For the text-containing cell, return its midpoint in [X, Y] coordinate format. 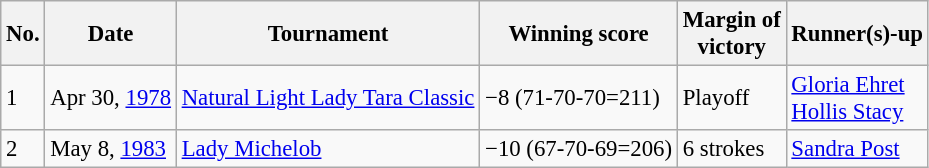
No. [23, 34]
Tournament [328, 34]
Apr 30, 1978 [110, 98]
Gloria Ehret Hollis Stacy [857, 98]
Winning score [579, 34]
6 strokes [732, 149]
Margin ofvictory [732, 34]
−10 (67-70-69=206) [579, 149]
2 [23, 149]
Runner(s)-up [857, 34]
−8 (71-70-70=211) [579, 98]
Lady Michelob [328, 149]
Sandra Post [857, 149]
Date [110, 34]
1 [23, 98]
Playoff [732, 98]
Natural Light Lady Tara Classic [328, 98]
May 8, 1983 [110, 149]
